From the cell containing the given text, extract its center point as (X, Y) coordinate. 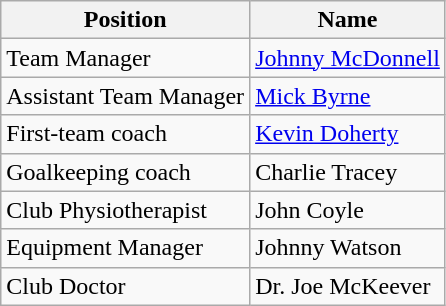
Name (348, 20)
Mick Byrne (348, 96)
Position (126, 20)
First-team coach (126, 134)
Johnny McDonnell (348, 58)
Team Manager (126, 58)
Johnny Watson (348, 248)
Assistant Team Manager (126, 96)
Dr. Joe McKeever (348, 286)
Club Physiotherapist (126, 210)
Goalkeeping coach (126, 172)
Equipment Manager (126, 248)
Club Doctor (126, 286)
Charlie Tracey (348, 172)
Kevin Doherty (348, 134)
John Coyle (348, 210)
